From the cell containing the given text, extract its center point as (X, Y) coordinate. 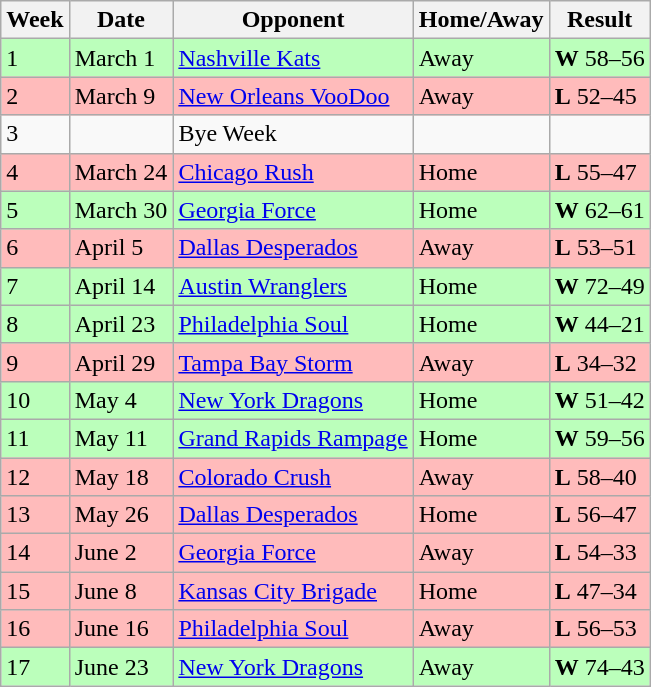
11 (35, 438)
Colorado Crush (293, 477)
L 54–33 (600, 553)
April 14 (121, 286)
12 (35, 477)
L 52–45 (600, 96)
March 1 (121, 58)
6 (35, 248)
March 30 (121, 210)
W 74–43 (600, 667)
April 29 (121, 362)
Austin Wranglers (293, 286)
L 53–51 (600, 248)
May 26 (121, 515)
L 58–40 (600, 477)
2 (35, 96)
16 (35, 629)
L 34–32 (600, 362)
W 58–56 (600, 58)
Home/Away (481, 20)
L 56–47 (600, 515)
Bye Week (293, 134)
3 (35, 134)
June 16 (121, 629)
14 (35, 553)
W 59–56 (600, 438)
April 5 (121, 248)
Result (600, 20)
Chicago Rush (293, 172)
April 23 (121, 324)
8 (35, 324)
June 23 (121, 667)
May 4 (121, 400)
March 24 (121, 172)
4 (35, 172)
New Orleans VooDoo (293, 96)
9 (35, 362)
W 44–21 (600, 324)
W 72–49 (600, 286)
1 (35, 58)
10 (35, 400)
Week (35, 20)
March 9 (121, 96)
Opponent (293, 20)
L 55–47 (600, 172)
17 (35, 667)
Kansas City Brigade (293, 591)
15 (35, 591)
Nashville Kats (293, 58)
May 18 (121, 477)
L 47–34 (600, 591)
W 62–61 (600, 210)
May 11 (121, 438)
L 56–53 (600, 629)
June 8 (121, 591)
13 (35, 515)
Date (121, 20)
Grand Rapids Rampage (293, 438)
7 (35, 286)
5 (35, 210)
Tampa Bay Storm (293, 362)
W 51–42 (600, 400)
June 2 (121, 553)
